Determine the [x, y] coordinate at the center of the cell enclosing the given text.  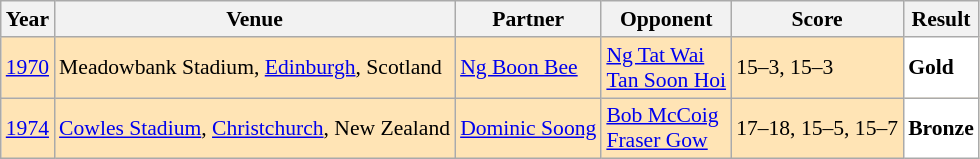
Ng Boon Bee [528, 68]
Bob McCoig Fraser Gow [666, 128]
Meadowbank Stadium, Edinburgh, Scotland [254, 68]
Score [817, 19]
Ng Tat Wai Tan Soon Hoi [666, 68]
Year [28, 19]
Cowles Stadium, Christchurch, New Zealand [254, 128]
17–18, 15–5, 15–7 [817, 128]
Result [941, 19]
15–3, 15–3 [817, 68]
Dominic Soong [528, 128]
Venue [254, 19]
1974 [28, 128]
Partner [528, 19]
Opponent [666, 19]
1970 [28, 68]
Bronze [941, 128]
Gold [941, 68]
